Detect which cell encompasses the target text, then output its [x, y] center coordinate. 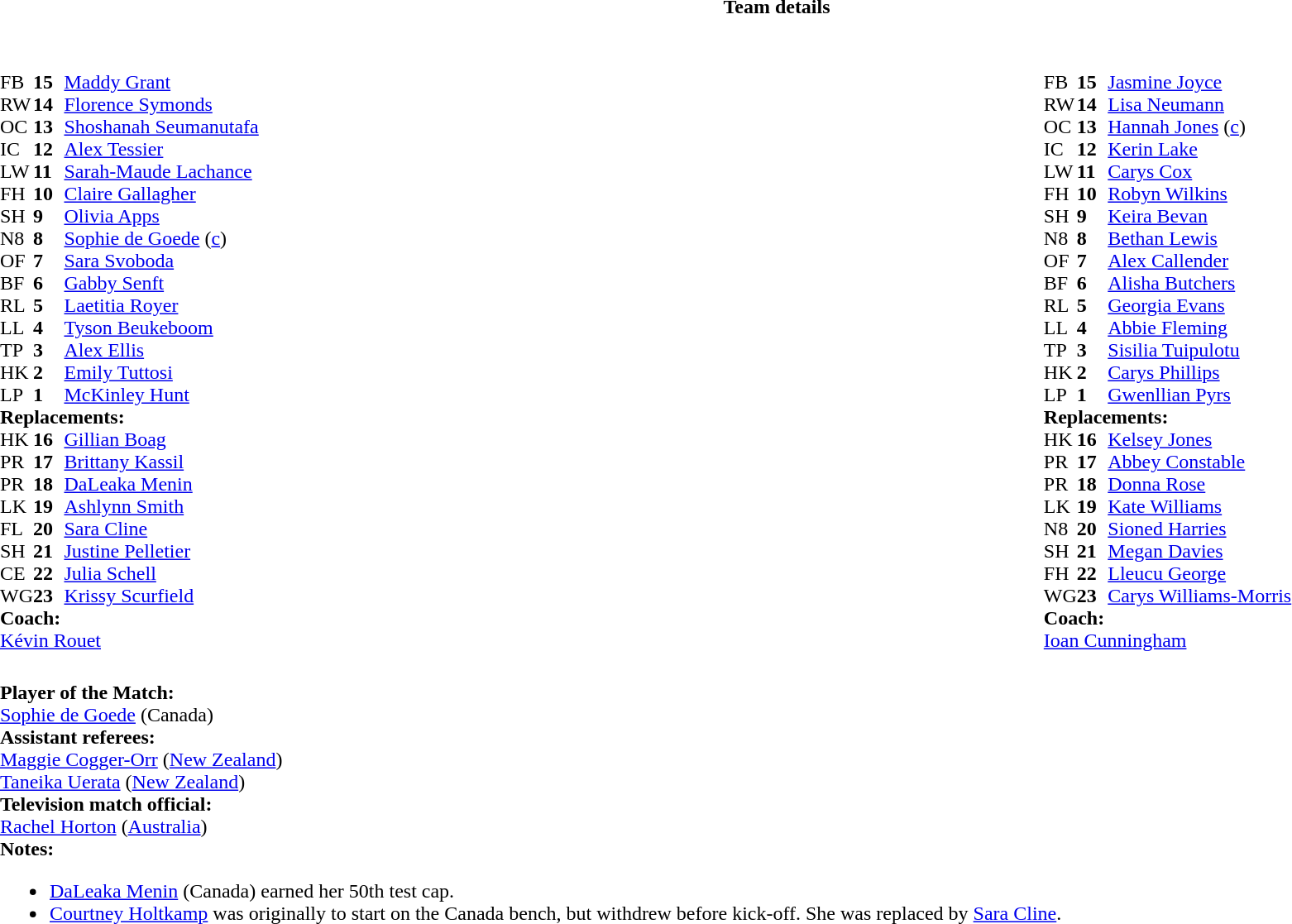
Justine Pelletier [160, 551]
Gillian Boag [160, 440]
Jasmine Joyce [1199, 83]
Donna Rose [1199, 485]
Sisilia Tuipulotu [1199, 351]
Robyn Wilkins [1199, 194]
Sara Cline [160, 529]
Keira Bevan [1199, 217]
Georgia Evans [1199, 306]
Krissy Scurfield [160, 596]
Shoshanah Seumanutafa [160, 127]
Lisa Neumann [1199, 104]
Megan Davies [1199, 551]
Kévin Rouet [129, 640]
Ioan Cunningham [1168, 640]
McKinley Hunt [160, 395]
Alex Ellis [160, 351]
Carys Williams-Morris [1199, 596]
Kate Williams [1199, 506]
Claire Gallagher [160, 194]
Sara Svoboda [160, 261]
Laetitia Royer [160, 306]
Bethan Lewis [1199, 238]
Florence Symonds [160, 104]
Alisha Butchers [1199, 283]
Sioned Harries [1199, 529]
CE [17, 574]
Gwenllian Pyrs [1199, 395]
Emily Tuttosi [160, 372]
Tyson Beukeboom [160, 328]
Kelsey Jones [1199, 440]
Julia Schell [160, 574]
Abbie Fleming [1199, 328]
DaLeaka Menin [160, 485]
Gabby Senft [160, 283]
Maddy Grant [160, 83]
Carys Cox [1199, 172]
Kerin Lake [1199, 149]
FL [17, 529]
Abbey Constable [1199, 462]
Sarah-Maude Lachance [160, 172]
Ashlynn Smith [160, 506]
Lleucu George [1199, 574]
Alex Callender [1199, 261]
Sophie de Goede (c) [160, 238]
Olivia Apps [160, 217]
Alex Tessier [160, 149]
Hannah Jones (c) [1199, 127]
Brittany Kassil [160, 462]
Carys Phillips [1199, 372]
